Determine the (X, Y) coordinate at the center of the cell enclosing the given text.  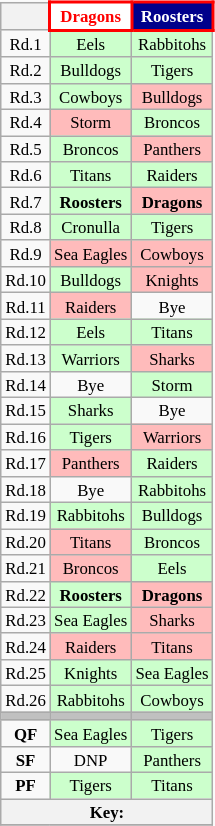
PF (26, 786)
Rd.15 (26, 411)
Key: (107, 812)
DNP (90, 759)
Rd.1 (26, 44)
Rd.24 (26, 646)
Rd.2 (26, 70)
Rd.26 (26, 699)
Cronulla (90, 227)
Rd.17 (26, 463)
Rd.21 (26, 568)
Rd.12 (26, 332)
Rd.5 (26, 149)
Rd.10 (26, 280)
Rd.9 (26, 253)
Rd.6 (26, 175)
Rd.23 (26, 620)
Rd.14 (26, 384)
Rd.4 (26, 122)
Rd.3 (26, 96)
Rd.7 (26, 201)
Rd.22 (26, 594)
Rd.8 (26, 227)
Rd.25 (26, 673)
Rd.16 (26, 437)
Rd.13 (26, 358)
Rd.20 (26, 542)
Rd.11 (26, 306)
SF (26, 759)
QF (26, 733)
Rd.19 (26, 515)
Rd.18 (26, 489)
